Provide the (X, Y) coordinate of the cell's center where the given text is located.  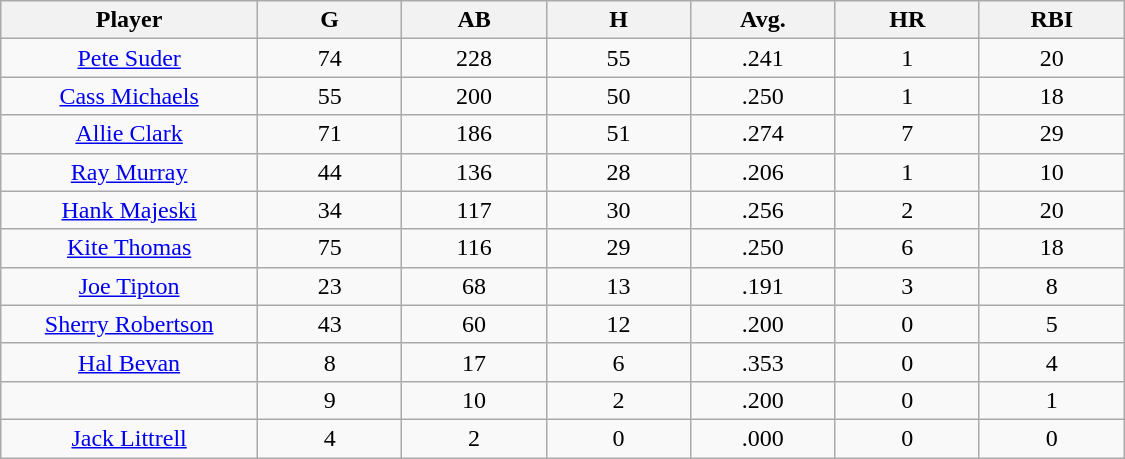
228 (474, 58)
Hal Bevan (130, 362)
60 (474, 324)
Sherry Robertson (130, 324)
9 (329, 400)
Joe Tipton (130, 286)
.241 (763, 58)
AB (474, 20)
Kite Thomas (130, 248)
Pete Suder (130, 58)
43 (329, 324)
3 (907, 286)
Jack Littrell (130, 438)
.206 (763, 172)
200 (474, 96)
RBI (1052, 20)
Hank Majeski (130, 210)
G (329, 20)
50 (618, 96)
H (618, 20)
13 (618, 286)
74 (329, 58)
30 (618, 210)
44 (329, 172)
71 (329, 134)
186 (474, 134)
.191 (763, 286)
Allie Clark (130, 134)
.000 (763, 438)
Ray Murray (130, 172)
51 (618, 134)
68 (474, 286)
.353 (763, 362)
34 (329, 210)
136 (474, 172)
23 (329, 286)
.274 (763, 134)
Player (130, 20)
75 (329, 248)
5 (1052, 324)
117 (474, 210)
Avg. (763, 20)
17 (474, 362)
28 (618, 172)
12 (618, 324)
116 (474, 248)
HR (907, 20)
.256 (763, 210)
Cass Michaels (130, 96)
7 (907, 134)
